Determine the [x, y] coordinate at the center of the cell enclosing the given text.  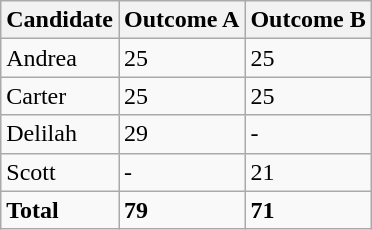
29 [181, 134]
21 [308, 172]
Candidate [60, 20]
Delilah [60, 134]
Outcome B [308, 20]
Total [60, 210]
71 [308, 210]
Andrea [60, 58]
Carter [60, 96]
Scott [60, 172]
Outcome A [181, 20]
79 [181, 210]
